For the text-containing cell, return its midpoint in [X, Y] coordinate format. 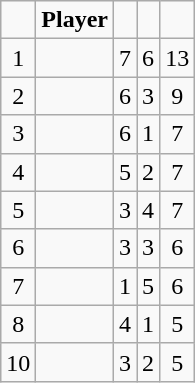
Player [75, 20]
8 [18, 324]
13 [178, 58]
10 [18, 362]
9 [178, 96]
